Determine the [X, Y] coordinate at the center of the cell enclosing the given text.  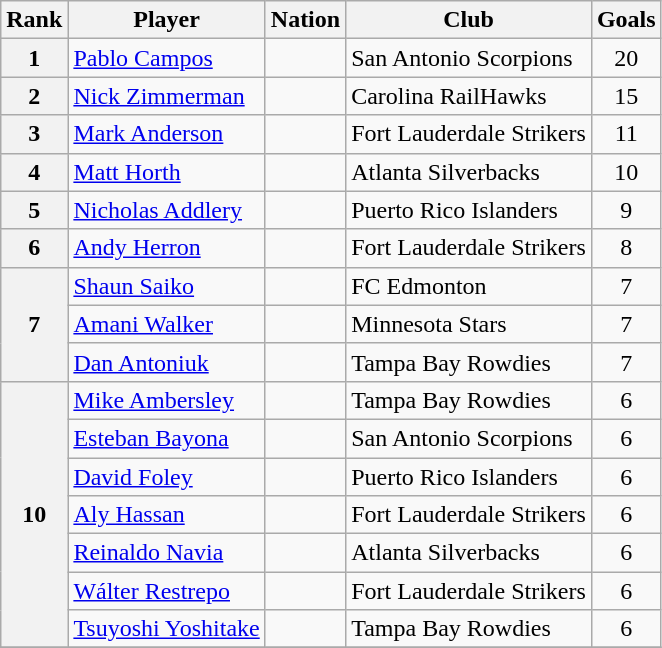
Reinaldo Navia [166, 553]
Esteban Bayona [166, 438]
Pablo Campos [166, 58]
Carolina RailHawks [469, 96]
9 [626, 210]
Nick Zimmerman [166, 96]
Dan Antoniuk [166, 362]
Mark Anderson [166, 134]
Shaun Saiko [166, 286]
Matt Horth [166, 172]
Aly Hassan [166, 515]
Goals [626, 20]
Wálter Restrepo [166, 591]
15 [626, 96]
Minnesota Stars [469, 324]
3 [34, 134]
Club [469, 20]
Nation [305, 20]
8 [626, 248]
11 [626, 134]
1 [34, 58]
Player [166, 20]
Nicholas Addlery [166, 210]
David Foley [166, 477]
FC Edmonton [469, 286]
5 [34, 210]
Rank [34, 20]
4 [34, 172]
Andy Herron [166, 248]
Tsuyoshi Yoshitake [166, 629]
Mike Ambersley [166, 400]
20 [626, 58]
2 [34, 96]
Amani Walker [166, 324]
